Determine the (X, Y) coordinate at the center of the cell enclosing the given text.  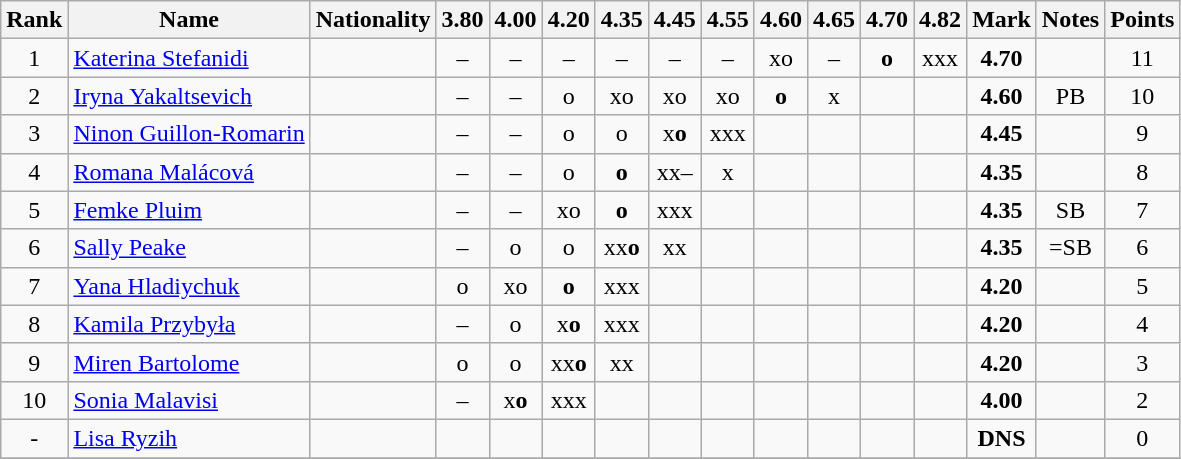
Mark (1002, 20)
Ninon Guillon-Romarin (189, 134)
0 (1142, 438)
PB (1070, 96)
Sally Peake (189, 248)
1 (34, 58)
Romana Malácová (189, 172)
Iryna Yakaltsevich (189, 96)
SB (1070, 210)
Points (1142, 20)
=SB (1070, 248)
Miren Bartolome (189, 362)
DNS (1002, 438)
4.55 (728, 20)
Rank (34, 20)
Name (189, 20)
Yana Hladiychuk (189, 286)
11 (1142, 58)
Kamila Przybyła (189, 324)
Femke Pluim (189, 210)
3.80 (462, 20)
Lisa Ryzih (189, 438)
4.82 (940, 20)
Katerina Stefanidi (189, 58)
Notes (1070, 20)
Nationality (373, 20)
Sonia Malavisi (189, 400)
- (34, 438)
xx– (674, 172)
4.65 (834, 20)
